Search for the cell housing the specified text and yield its (x, y) center coordinate. 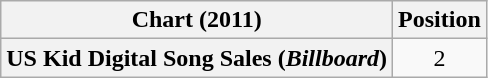
Position (440, 20)
2 (440, 58)
US Kid Digital Song Sales (Billboard) (197, 58)
Chart (2011) (197, 20)
